Find where the given text appears and provide that cell's center as (X, Y) coordinate. 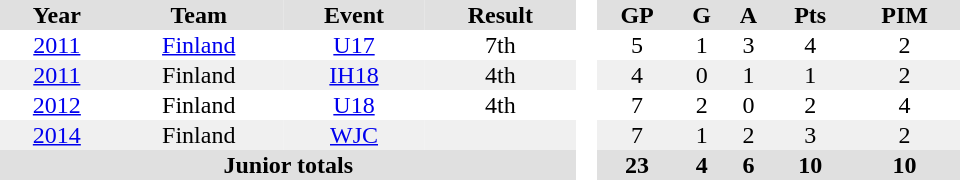
G (702, 15)
IH18 (354, 75)
5 (638, 45)
2014 (57, 135)
U18 (354, 105)
7th (500, 45)
Pts (810, 15)
Team (199, 15)
GP (638, 15)
PIM (904, 15)
WJC (354, 135)
Year (57, 15)
23 (638, 165)
Result (500, 15)
U17 (354, 45)
Junior totals (288, 165)
2012 (57, 105)
6 (748, 165)
Event (354, 15)
A (748, 15)
